Extract the [x, y] coordinate from the center of the cell holding the provided text.  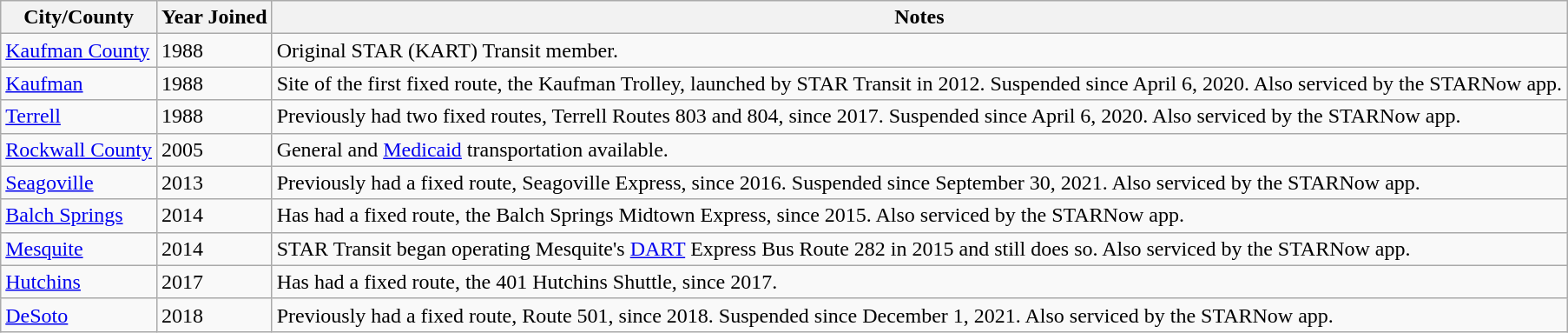
Hutchins [79, 282]
Balch Springs [79, 216]
Previously had a fixed route, Route 501, since 2018. Suspended since December 1, 2021. Also serviced by the STARNow app. [919, 315]
City/County [79, 17]
STAR Transit began operating Mesquite's DART Express Bus Route 282 in 2015 and still does so. Also serviced by the STARNow app. [919, 249]
2018 [214, 315]
Terrell [79, 117]
2017 [214, 282]
General and Medicaid transportation available. [919, 150]
Previously had two fixed routes, Terrell Routes 803 and 804, since 2017. Suspended since April 6, 2020. Also serviced by the STARNow app. [919, 117]
Year Joined [214, 17]
Has had a fixed route, the Balch Springs Midtown Express, since 2015. Also serviced by the STARNow app. [919, 216]
Rockwall County [79, 150]
Previously had a fixed route, Seagoville Express, since 2016. Suspended since September 30, 2021. Also serviced by the STARNow app. [919, 183]
Kaufman [79, 83]
2013 [214, 183]
Mesquite [79, 249]
Notes [919, 17]
DeSoto [79, 315]
2005 [214, 150]
Has had a fixed route, the 401 Hutchins Shuttle, since 2017. [919, 282]
Seagoville [79, 183]
Kaufman County [79, 50]
Original STAR (KART) Transit member. [919, 50]
